Scan for the cell matching the given text and deliver its [x, y] coordinate at center. 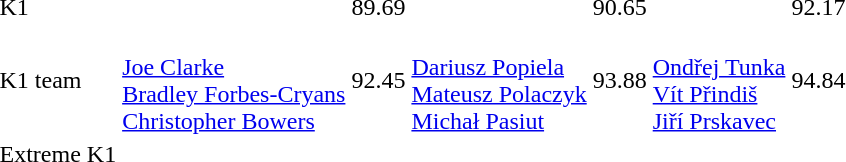
Ondřej TunkaVít PřindišJiří Prskavec [719, 80]
92.45 [378, 80]
Joe ClarkeBradley Forbes-CryansChristopher Bowers [234, 80]
Dariusz PopielaMateusz PolaczykMichał Pasiut [499, 80]
93.88 [620, 80]
